Extract the (X, Y) coordinate from the center of the cell holding the provided text.  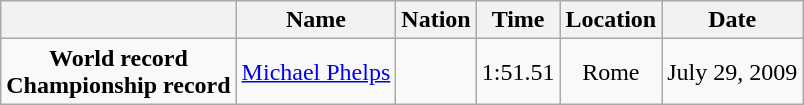
Date (732, 20)
Name (316, 20)
July 29, 2009 (732, 72)
1:51.51 (518, 72)
Michael Phelps (316, 72)
Nation (436, 20)
Location (611, 20)
World record Championship record (118, 72)
Time (518, 20)
Rome (611, 72)
